Locate the cell with the specified text and output its (x, y) center coordinate. 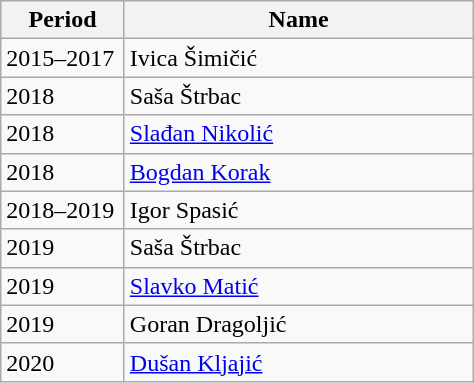
2015–2017 (63, 58)
Ivica Šimičić (298, 58)
Bogdan Korak (298, 172)
Igor Spasić (298, 210)
Dušan Kljajić (298, 362)
Name (298, 20)
Slavko Matić (298, 286)
2018–2019 (63, 210)
Period (63, 20)
2020 (63, 362)
Slađan Nikolić (298, 134)
Goran Dragoljić (298, 324)
